Locate the cell with the specified text and output its [x, y] center coordinate. 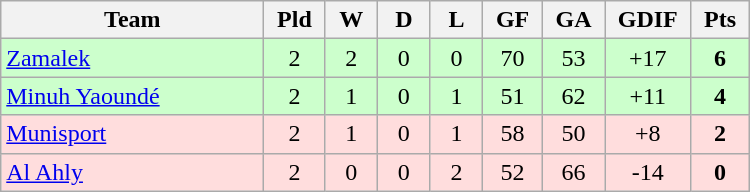
Pts [720, 20]
52 [513, 172]
70 [513, 58]
GA [573, 20]
+8 [648, 134]
+17 [648, 58]
50 [573, 134]
51 [513, 96]
D [404, 20]
-14 [648, 172]
Pld [294, 20]
W [352, 20]
58 [513, 134]
Zamalek [132, 58]
Munisport [132, 134]
6 [720, 58]
L [456, 20]
4 [720, 96]
Team [132, 20]
62 [573, 96]
Minuh Yaoundé [132, 96]
+11 [648, 96]
66 [573, 172]
GF [513, 20]
Al Ahly [132, 172]
53 [573, 58]
GDIF [648, 20]
